Pinpoint the cell where the given text exists, returning its [x, y] midpoint coordinate. 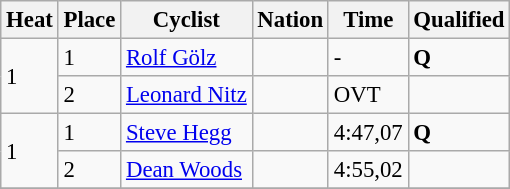
Nation [290, 20]
Dean Woods [186, 170]
Time [368, 20]
- [368, 58]
Leonard Nitz [186, 95]
Place [89, 20]
4:47,07 [368, 133]
Steve Hegg [186, 133]
OVT [368, 95]
Rolf Gölz [186, 58]
Cyclist [186, 20]
Qualified [459, 20]
Heat [30, 20]
4:55,02 [368, 170]
